From the cell containing the given text, extract its center point as (X, Y) coordinate. 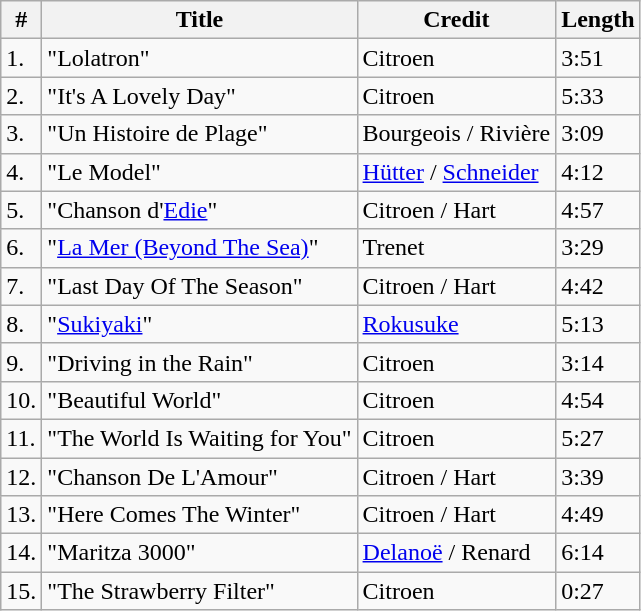
Length (598, 20)
6. (22, 248)
3:51 (598, 58)
7. (22, 286)
3:09 (598, 134)
Credit (456, 20)
6:14 (598, 553)
"Chanson De L'Amour" (200, 477)
Title (200, 20)
"Maritza 3000" (200, 553)
"The World Is Waiting for You" (200, 438)
"Beautiful World" (200, 400)
Bourgeois / Rivière (456, 134)
Rokusuke (456, 324)
"The Strawberry Filter" (200, 591)
3:29 (598, 248)
"Last Day Of The Season" (200, 286)
15. (22, 591)
3. (22, 134)
3:39 (598, 477)
4. (22, 172)
4:57 (598, 210)
3:14 (598, 362)
Delanoë / Renard (456, 553)
4:42 (598, 286)
4:54 (598, 400)
0:27 (598, 591)
2. (22, 96)
"Sukiyaki" (200, 324)
Trenet (456, 248)
"Here Comes The Winter" (200, 515)
4:49 (598, 515)
5:27 (598, 438)
13. (22, 515)
Hütter / Schneider (456, 172)
14. (22, 553)
"Le Model" (200, 172)
"Driving in the Rain" (200, 362)
"It's A Lovely Day" (200, 96)
8. (22, 324)
4:12 (598, 172)
5:13 (598, 324)
5. (22, 210)
9. (22, 362)
5:33 (598, 96)
11. (22, 438)
1. (22, 58)
12. (22, 477)
"Lolatron" (200, 58)
"La Mer (Beyond The Sea)" (200, 248)
# (22, 20)
10. (22, 400)
"Chanson d'Edie" (200, 210)
"Un Histoire de Plage" (200, 134)
